For the text-containing cell, return its midpoint in (X, Y) coordinate format. 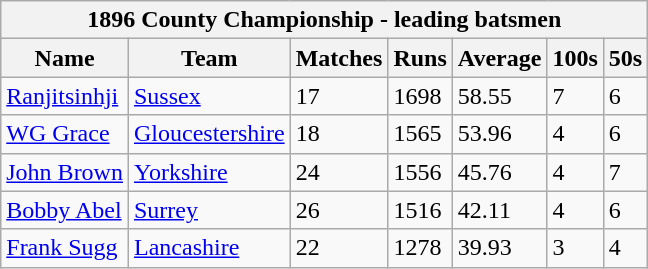
18 (339, 134)
58.55 (500, 96)
Bobby Abel (65, 210)
22 (339, 248)
1565 (420, 134)
Frank Sugg (65, 248)
Runs (420, 58)
39.93 (500, 248)
Sussex (209, 96)
1278 (420, 248)
53.96 (500, 134)
100s (575, 58)
Team (209, 58)
24 (339, 172)
1556 (420, 172)
Yorkshire (209, 172)
Ranjitsinhji (65, 96)
1516 (420, 210)
1698 (420, 96)
3 (575, 248)
Surrey (209, 210)
Gloucestershire (209, 134)
Name (65, 58)
50s (625, 58)
John Brown (65, 172)
26 (339, 210)
45.76 (500, 172)
42.11 (500, 210)
Average (500, 58)
17 (339, 96)
Lancashire (209, 248)
WG Grace (65, 134)
1896 County Championship - leading batsmen (324, 20)
Matches (339, 58)
